Scan for the cell matching the given text and deliver its (X, Y) coordinate at center. 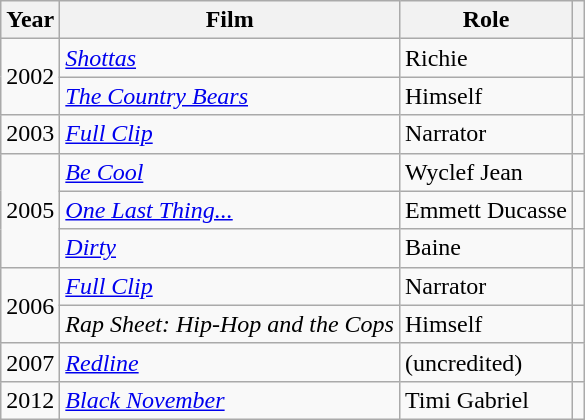
Year (30, 20)
Rap Sheet: Hip-Hop and the Cops (230, 324)
2005 (30, 210)
2003 (30, 134)
Black November (230, 400)
Film (230, 20)
2002 (30, 77)
Richie (486, 58)
Role (486, 20)
Baine (486, 248)
Redline (230, 362)
Dirty (230, 248)
Shottas (230, 58)
2006 (30, 305)
(uncredited) (486, 362)
The Country Bears (230, 96)
2012 (30, 400)
Timi Gabriel (486, 400)
Wyclef Jean (486, 172)
Emmett Ducasse (486, 210)
One Last Thing... (230, 210)
2007 (30, 362)
Be Cool (230, 172)
